Determine the (x, y) coordinate at the center of the cell enclosing the given text.  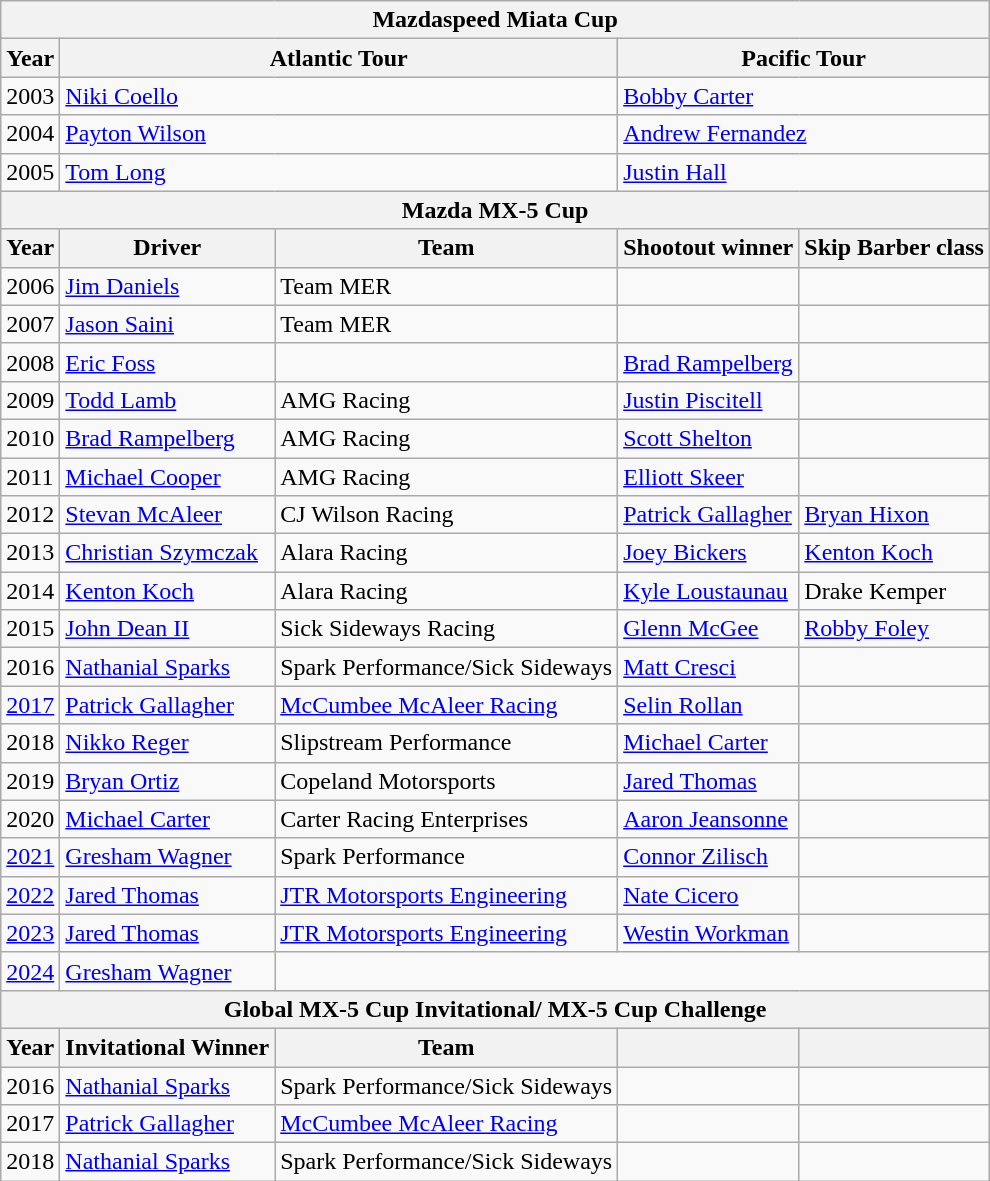
Westin Workman (708, 933)
Pacific Tour (804, 58)
Jason Saini (168, 324)
2010 (30, 438)
Mazda MX-5 Cup (496, 210)
Bobby Carter (804, 96)
Matt Cresci (708, 667)
2004 (30, 134)
2014 (30, 591)
Copeland Motorsports (446, 781)
Justin Hall (804, 172)
Sick Sideways Racing (446, 629)
John Dean II (168, 629)
Joey Bickers (708, 553)
2003 (30, 96)
Slipstream Performance (446, 743)
2013 (30, 553)
Mazdaspeed Miata Cup (496, 20)
Connor Zilisch (708, 857)
2005 (30, 172)
Niki Coello (339, 96)
Aaron Jeansonne (708, 819)
Drake Kemper (894, 591)
Shootout winner (708, 248)
2011 (30, 477)
Eric Foss (168, 362)
Kyle Loustaunau (708, 591)
Christian Szymczak (168, 553)
2006 (30, 286)
Driver (168, 248)
Atlantic Tour (339, 58)
Payton Wilson (339, 134)
Selin Rollan (708, 705)
2007 (30, 324)
Michael Cooper (168, 477)
2015 (30, 629)
CJ Wilson Racing (446, 515)
Tom Long (339, 172)
Elliott Skeer (708, 477)
2009 (30, 400)
Andrew Fernandez (804, 134)
Nikko Reger (168, 743)
Scott Shelton (708, 438)
2023 (30, 933)
2019 (30, 781)
2024 (30, 971)
2021 (30, 857)
Spark Performance (446, 857)
Glenn McGee (708, 629)
Robby Foley (894, 629)
Nate Cicero (708, 895)
Bryan Hixon (894, 515)
Carter Racing Enterprises (446, 819)
Stevan McAleer (168, 515)
Justin Piscitell (708, 400)
Skip Barber class (894, 248)
2020 (30, 819)
Bryan Ortiz (168, 781)
Invitational Winner (168, 1047)
2008 (30, 362)
2022 (30, 895)
2012 (30, 515)
Global MX-5 Cup Invitational/ MX-5 Cup Challenge (496, 1009)
Todd Lamb (168, 400)
Jim Daniels (168, 286)
